Find where the given text appears and provide that cell's center as (x, y) coordinate. 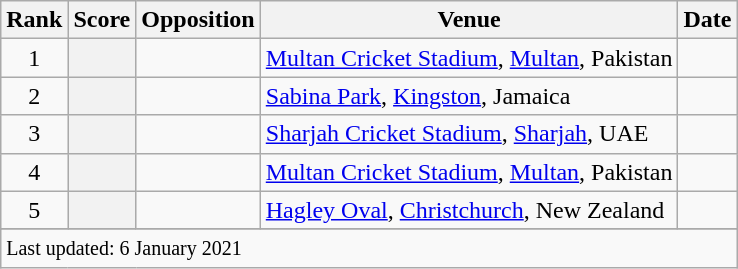
Score (102, 20)
5 (34, 210)
Rank (34, 20)
Hagley Oval, Christchurch, New Zealand (469, 210)
Date (708, 20)
2 (34, 96)
1 (34, 58)
Opposition (198, 20)
Last updated: 6 January 2021 (369, 248)
3 (34, 134)
Sharjah Cricket Stadium, Sharjah, UAE (469, 134)
4 (34, 172)
Venue (469, 20)
Sabina Park, Kingston, Jamaica (469, 96)
